Extract the [x, y] coordinate from the center of the cell holding the provided text.  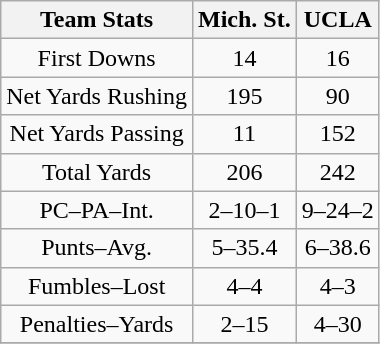
5–35.4 [245, 248]
11 [245, 134]
2–15 [245, 324]
4–4 [245, 286]
16 [338, 58]
195 [245, 96]
Fumbles–Lost [97, 286]
90 [338, 96]
Net Yards Rushing [97, 96]
UCLA [338, 20]
152 [338, 134]
9–24–2 [338, 210]
242 [338, 172]
Mich. St. [245, 20]
Total Yards [97, 172]
4–30 [338, 324]
206 [245, 172]
2–10–1 [245, 210]
4–3 [338, 286]
Team Stats [97, 20]
Net Yards Passing [97, 134]
6–38.6 [338, 248]
First Downs [97, 58]
Penalties–Yards [97, 324]
Punts–Avg. [97, 248]
PC–PA–Int. [97, 210]
14 [245, 58]
